Pinpoint the cell where the given text exists, returning its (x, y) midpoint coordinate. 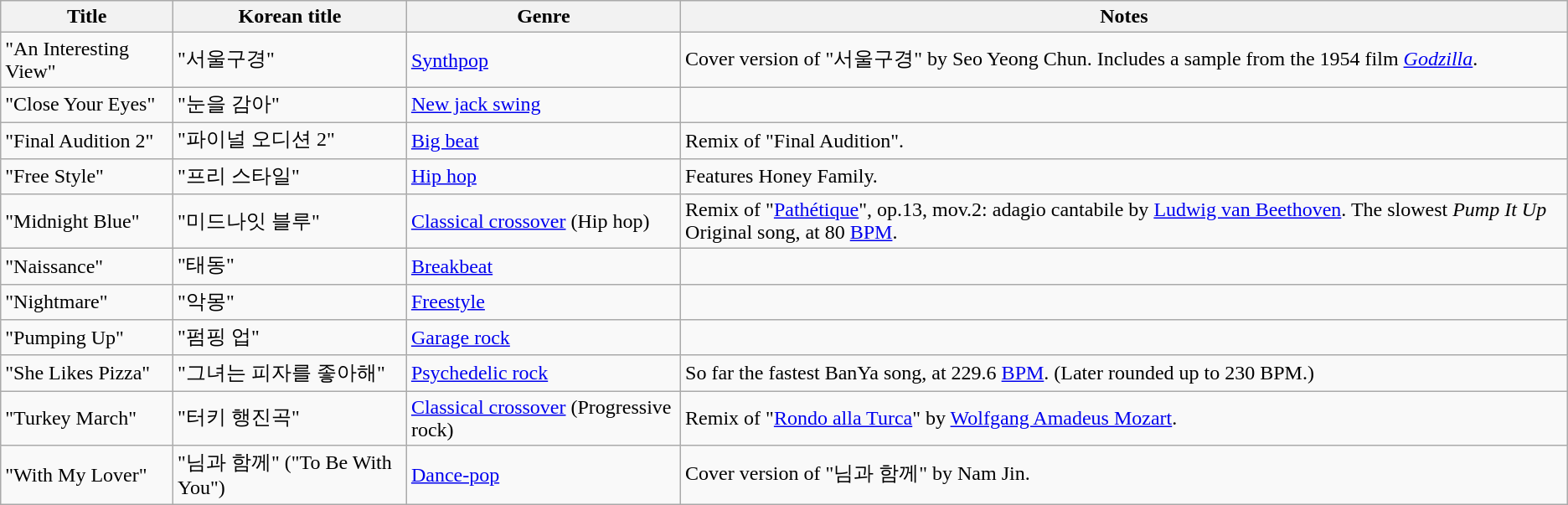
"서울구경" (290, 60)
"She Likes Pizza" (87, 374)
Big beat (543, 141)
So far the fastest BanYa song, at 229.6 BPM. (Later rounded up to 230 BPM.) (1124, 374)
"눈을 감아" (290, 106)
Classical crossover (Progressive rock) (543, 419)
"An Interesting View" (87, 60)
Psychedelic rock (543, 374)
"Pumping Up" (87, 338)
"미드나잇 블루" (290, 221)
New jack swing (543, 106)
Notes (1124, 17)
"펌핑 업" (290, 338)
Title (87, 17)
Remix of "Rondo alla Turca" by Wolfgang Amadeus Mozart. (1124, 419)
"태동" (290, 266)
Remix of "Pathétique", op.13, mov.2: adagio cantabile by Ludwig van Beethoven. The slowest Pump It Up Original song, at 80 BPM. (1124, 221)
"Nightmare" (87, 301)
Cover version of "서울구경" by Seo Yeong Chun. Includes a sample from the 1954 film Godzilla. (1124, 60)
Freestyle (543, 301)
"Turkey March" (87, 419)
Hip hop (543, 176)
"Free Style" (87, 176)
"터키 행진곡" (290, 419)
"Final Audition 2" (87, 141)
"Close Your Eyes" (87, 106)
"님과 함께" ("To Be With You") (290, 475)
"Naissance" (87, 266)
Breakbeat (543, 266)
"프리 스타일" (290, 176)
Classical crossover (Hip hop) (543, 221)
"파이널 오디션 2" (290, 141)
Garage rock (543, 338)
Remix of "Final Audition". (1124, 141)
"그녀는 피자를 좋아해" (290, 374)
Cover version of "님과 함께" by Nam Jin. (1124, 475)
Genre (543, 17)
"Midnight Blue" (87, 221)
"With My Lover" (87, 475)
"악몽" (290, 301)
Synthpop (543, 60)
Dance-pop (543, 475)
Features Honey Family. (1124, 176)
Korean title (290, 17)
